Find where the given text appears and provide that cell's center as [X, Y] coordinate. 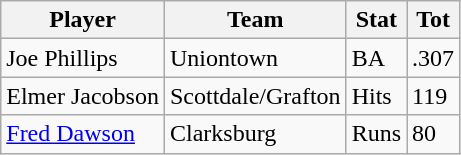
Scottdale/Grafton [255, 96]
Stat [376, 20]
Player [83, 20]
BA [376, 58]
119 [434, 96]
Elmer Jacobson [83, 96]
Runs [376, 134]
Team [255, 20]
Uniontown [255, 58]
Fred Dawson [83, 134]
.307 [434, 58]
80 [434, 134]
Hits [376, 96]
Joe Phillips [83, 58]
Clarksburg [255, 134]
Tot [434, 20]
